Search for the cell housing the specified text and yield its (X, Y) center coordinate. 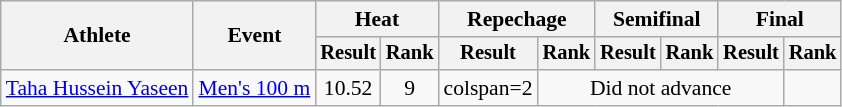
Event (254, 36)
Men's 100 m (254, 88)
Repechage (516, 19)
9 (410, 88)
10.52 (348, 88)
Final (780, 19)
colspan=2 (488, 88)
Did not advance (661, 88)
Semifinal (656, 19)
Taha Hussein Yaseen (98, 88)
Athlete (98, 36)
Heat (376, 19)
